Determine the (x, y) coordinate at the center of the cell enclosing the given text.  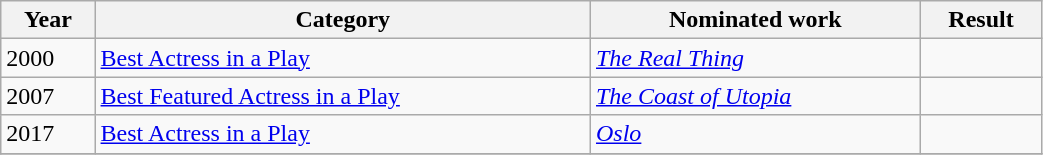
The Real Thing (755, 58)
Year (48, 20)
Nominated work (755, 20)
2017 (48, 134)
Result (981, 20)
Oslo (755, 134)
The Coast of Utopia (755, 96)
Best Featured Actress in a Play (342, 96)
2000 (48, 58)
2007 (48, 96)
Category (342, 20)
